For the text-containing cell, return its midpoint in [x, y] coordinate format. 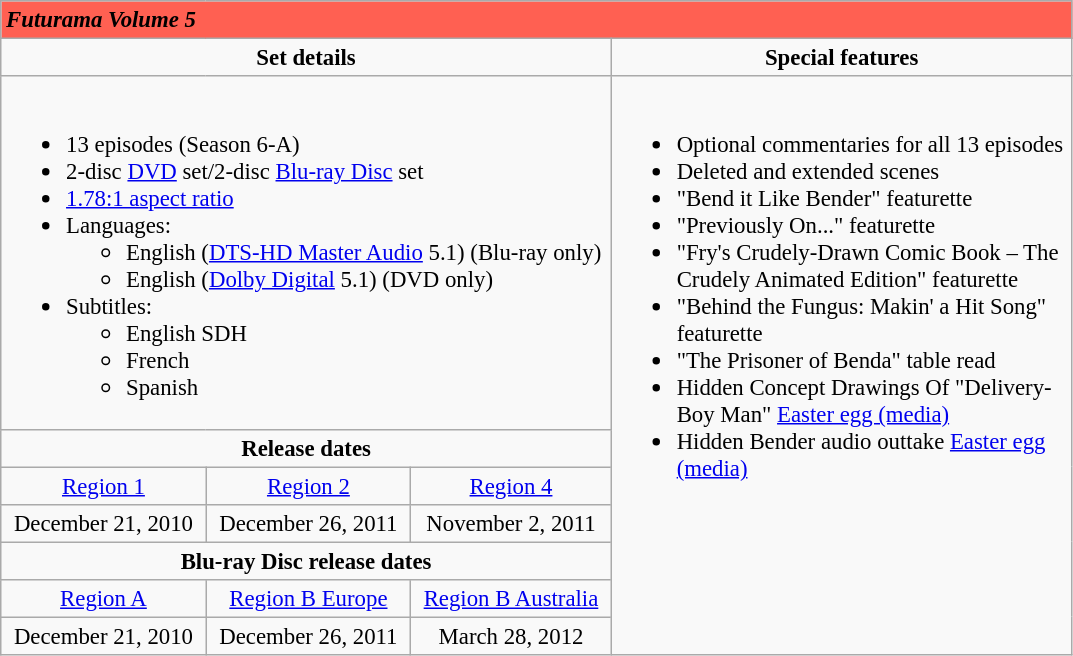
Set details [306, 58]
Region 1 [104, 486]
Region 2 [308, 486]
Release dates [306, 448]
Region B Europe [308, 599]
Special features [842, 58]
November 2, 2011 [512, 523]
Region A [104, 599]
Region 4 [512, 486]
Futurama Volume 5 [536, 20]
Blu-ray Disc release dates [306, 561]
Region B Australia [512, 599]
March 28, 2012 [512, 636]
